From the cell containing the given text, extract its center point as [x, y] coordinate. 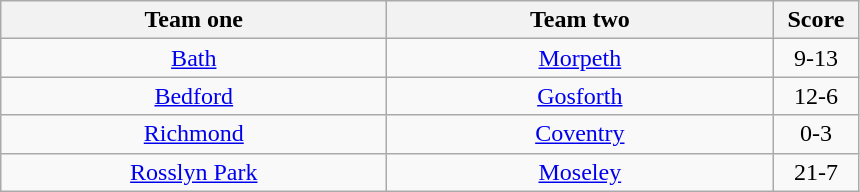
Team two [580, 20]
Coventry [580, 134]
Richmond [194, 134]
Bath [194, 58]
Gosforth [580, 96]
21-7 [816, 172]
9-13 [816, 58]
Rosslyn Park [194, 172]
Bedford [194, 96]
0-3 [816, 134]
Score [816, 20]
Morpeth [580, 58]
Team one [194, 20]
12-6 [816, 96]
Moseley [580, 172]
